Search for the cell housing the specified text and yield its (x, y) center coordinate. 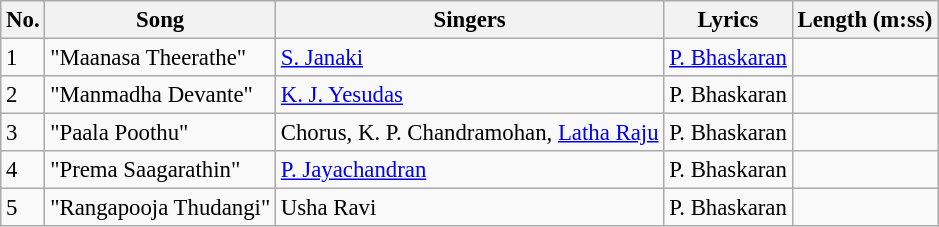
S. Janaki (469, 58)
4 (23, 170)
Usha Ravi (469, 208)
5 (23, 208)
"Prema Saagarathin" (160, 170)
"Rangapooja Thudangi" (160, 208)
Chorus, K. P. Chandramohan, Latha Raju (469, 133)
3 (23, 133)
"Maanasa Theerathe" (160, 58)
Length (m:ss) (864, 20)
"Paala Poothu" (160, 133)
Song (160, 20)
2 (23, 95)
1 (23, 58)
P. Jayachandran (469, 170)
No. (23, 20)
"Manmadha Devante" (160, 95)
Singers (469, 20)
Lyrics (728, 20)
K. J. Yesudas (469, 95)
